Identify which cell holds the provided text, then report its (x, y) central coordinate. 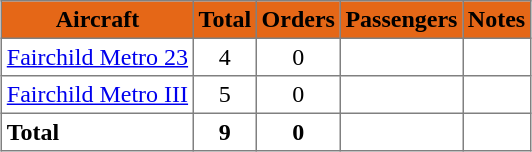
9 (224, 132)
Fairchild Metro 23 (98, 57)
Notes (497, 20)
Orders (298, 20)
Aircraft (98, 20)
4 (224, 57)
Fairchild Metro III (98, 95)
Passengers (401, 20)
5 (224, 95)
